Locate the cell with the specified text and output its (x, y) center coordinate. 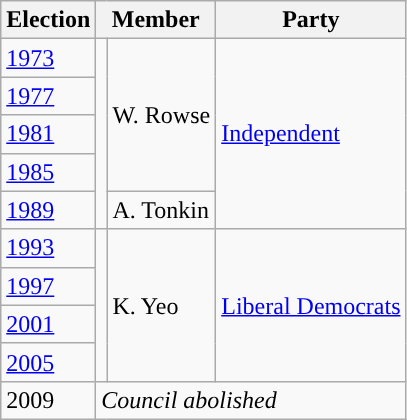
2005 (48, 362)
1973 (48, 58)
W. Rowse (162, 115)
1997 (48, 286)
Party (311, 20)
Election (48, 20)
2001 (48, 324)
A. Tonkin (162, 210)
1993 (48, 248)
1989 (48, 210)
K. Yeo (162, 305)
Council abolished (251, 400)
1985 (48, 172)
2009 (48, 400)
1981 (48, 134)
Member (156, 20)
Liberal Democrats (311, 305)
Independent (311, 134)
1977 (48, 96)
